Scan for the cell matching the given text and deliver its [X, Y] coordinate at center. 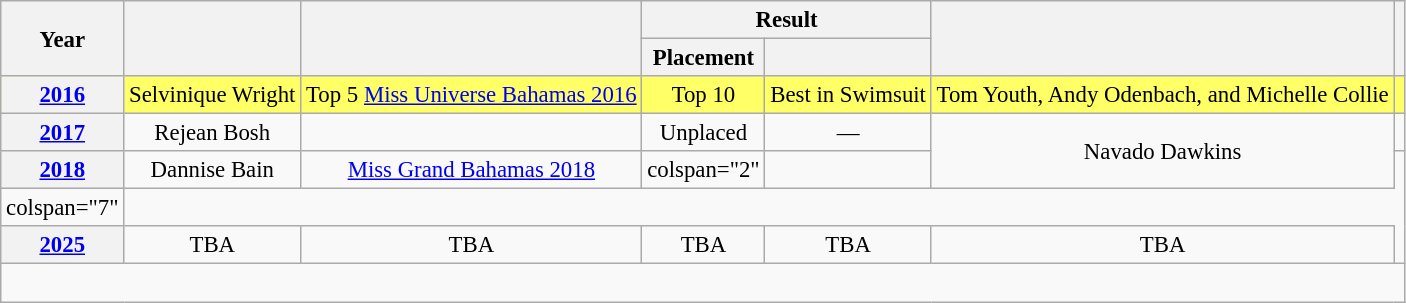
Best in Swimsuit [848, 95]
Placement [704, 58]
colspan="7" [62, 208]
Rejean Bosh [212, 133]
Dannise Bain [212, 170]
2025 [62, 245]
Top 5 Miss Universe Bahamas 2016 [472, 95]
2017 [62, 133]
Tom Youth, Andy Odenbach, and Michelle Collie [1162, 95]
Result [786, 20]
2016 [62, 95]
2018 [62, 170]
Selvinique Wright [212, 95]
Top 10 [704, 95]
Navado Dawkins [1162, 152]
Unplaced [704, 133]
Year [62, 38]
Miss Grand Bahamas 2018 [472, 170]
colspan="2" [704, 170]
— [848, 133]
